Find where the given text appears and provide that cell's center as (x, y) coordinate. 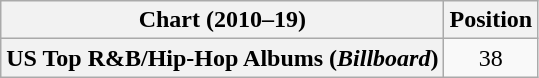
Position (491, 20)
38 (491, 58)
Chart (2010–19) (222, 20)
US Top R&B/Hip-Hop Albums (Billboard) (222, 58)
